From the cell containing the given text, extract its center point as (X, Y) coordinate. 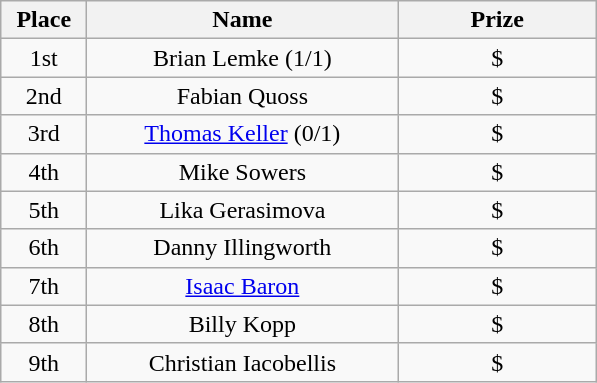
1st (44, 58)
Place (44, 20)
7th (44, 286)
Name (242, 20)
8th (44, 324)
6th (44, 248)
9th (44, 362)
Brian Lemke (1/1) (242, 58)
Prize (498, 20)
Isaac Baron (242, 286)
Christian Iacobellis (242, 362)
4th (44, 172)
Danny Illingworth (242, 248)
Lika Gerasimova (242, 210)
3rd (44, 134)
Mike Sowers (242, 172)
5th (44, 210)
Fabian Quoss (242, 96)
Billy Kopp (242, 324)
Thomas Keller (0/1) (242, 134)
2nd (44, 96)
